Detect which cell encompasses the target text, then output its (x, y) center coordinate. 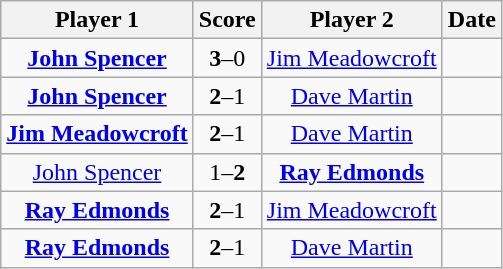
1–2 (227, 172)
Player 1 (98, 20)
Date (472, 20)
3–0 (227, 58)
Score (227, 20)
Player 2 (352, 20)
